Identify which cell holds the provided text, then report its [x, y] central coordinate. 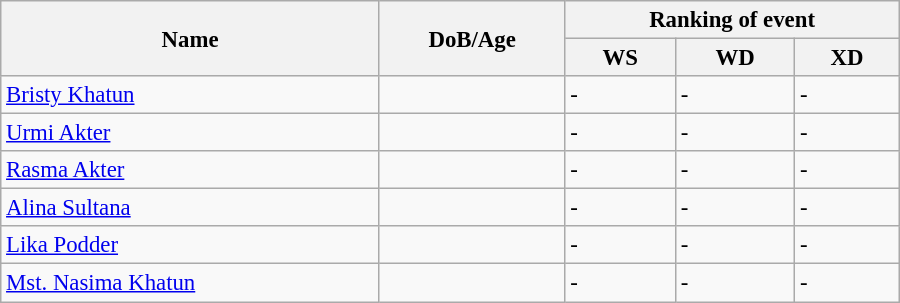
WS [620, 58]
Alina Sultana [190, 208]
DoB/Age [472, 38]
Name [190, 38]
Mst. Nasima Khatun [190, 283]
Bristy Khatun [190, 95]
Urmi Akter [190, 133]
Lika Podder [190, 245]
Ranking of event [732, 20]
WD [734, 58]
XD [847, 58]
Rasma Akter [190, 170]
